Return (X, Y) of the center of cell containing provided text 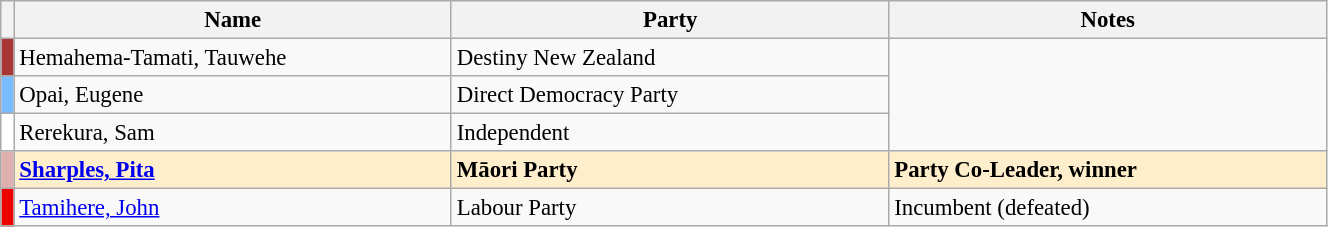
Party Co-Leader, winner (1108, 170)
Labour Party (670, 208)
Notes (1108, 20)
Hemahema-Tamati, Tauwehe (232, 58)
Party (670, 20)
Māori Party (670, 170)
Tamihere, John (232, 208)
Independent (670, 133)
Incumbent (defeated) (1108, 208)
Name (232, 20)
Opai, Eugene (232, 95)
Destiny New Zealand (670, 58)
Direct Democracy Party (670, 95)
Sharples, Pita (232, 170)
Rerekura, Sam (232, 133)
